Provide the (x, y) coordinate of the cell's center where the given text is located.  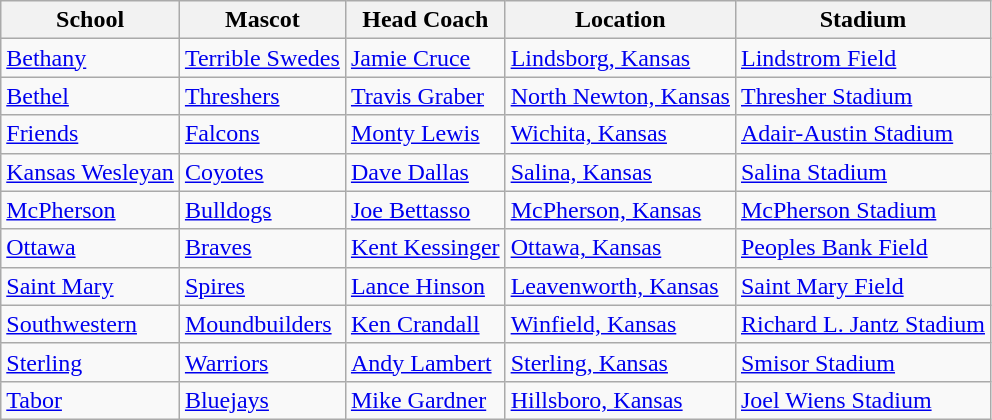
Spires (262, 286)
Thresher Stadium (862, 96)
Ottawa, Kansas (620, 248)
Smisor Stadium (862, 362)
McPherson (90, 210)
Monty Lewis (425, 134)
Salina, Kansas (620, 172)
Falcons (262, 134)
Wichita, Kansas (620, 134)
Braves (262, 248)
Salina Stadium (862, 172)
Ken Crandall (425, 324)
Bluejays (262, 400)
Lindsborg, Kansas (620, 58)
Lance Hinson (425, 286)
Richard L. Jantz Stadium (862, 324)
Kansas Wesleyan (90, 172)
School (90, 20)
Adair-Austin Stadium (862, 134)
Bulldogs (262, 210)
Bethel (90, 96)
Friends (90, 134)
Warriors (262, 362)
Sterling (90, 362)
Joel Wiens Stadium (862, 400)
Southwestern (90, 324)
McPherson, Kansas (620, 210)
Moundbuilders (262, 324)
Tabor (90, 400)
Location (620, 20)
Sterling, Kansas (620, 362)
Kent Kessinger (425, 248)
Peoples Bank Field (862, 248)
Stadium (862, 20)
Coyotes (262, 172)
McPherson Stadium (862, 210)
Jamie Cruce (425, 58)
Head Coach (425, 20)
North Newton, Kansas (620, 96)
Joe Bettasso (425, 210)
Bethany (90, 58)
Winfield, Kansas (620, 324)
Leavenworth, Kansas (620, 286)
Andy Lambert (425, 362)
Dave Dallas (425, 172)
Mascot (262, 20)
Terrible Swedes (262, 58)
Saint Mary (90, 286)
Threshers (262, 96)
Travis Graber (425, 96)
Hillsboro, Kansas (620, 400)
Saint Mary Field (862, 286)
Mike Gardner (425, 400)
Lindstrom Field (862, 58)
Ottawa (90, 248)
